Pinpoint the cell where the given text exists, returning its [x, y] midpoint coordinate. 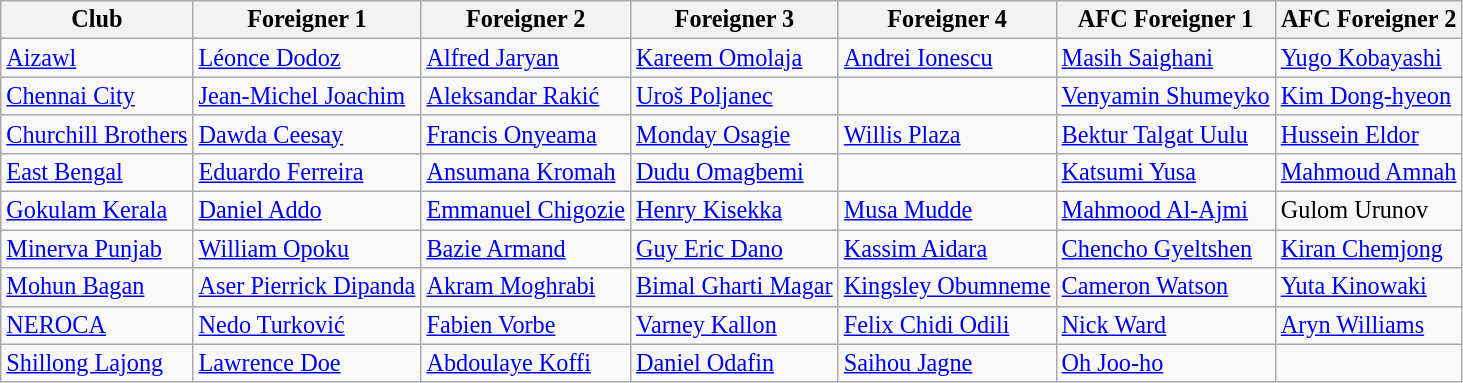
Bazie Armand [526, 249]
Andrei Ionescu [947, 58]
Cameron Watson [1166, 287]
Aizawl [97, 58]
Chennai City [97, 96]
Kassim Aidara [947, 249]
Hussein Eldor [1368, 134]
Foreigner 1 [307, 20]
Kareem Omolaja [735, 58]
Jean-Michel Joachim [307, 96]
Chencho Gyeltshen [1166, 249]
Emmanuel Chigozie [526, 211]
Masih Saighani [1166, 58]
Felix Chidi Odili [947, 325]
Dawda Ceesay [307, 134]
AFC Foreigner 2 [1368, 20]
Daniel Addo [307, 211]
Churchill Brothers [97, 134]
Gulom Urunov [1368, 211]
Francis Onyeama [526, 134]
Yugo Kobayashi [1368, 58]
Minerva Punjab [97, 249]
Dudu Omagbemi [735, 173]
Lawrence Doe [307, 363]
Venyamin Shumeyko [1166, 96]
Guy Eric Dano [735, 249]
Uroš Poljanec [735, 96]
Foreigner 3 [735, 20]
Gokulam Kerala [97, 211]
Ansumana Kromah [526, 173]
Shillong Lajong [97, 363]
Nedo Turković [307, 325]
Kingsley Obumneme [947, 287]
Henry Kisekka [735, 211]
Bektur Talgat Uulu [1166, 134]
Saihou Jagne [947, 363]
Aleksandar Rakić [526, 96]
Musa Mudde [947, 211]
William Opoku [307, 249]
Bimal Gharti Magar [735, 287]
Varney Kallon [735, 325]
Akram Moghrabi [526, 287]
Eduardo Ferreira [307, 173]
Nick Ward [1166, 325]
Aryn Williams [1368, 325]
Yuta Kinowaki [1368, 287]
Mohun Bagan [97, 287]
AFC Foreigner 1 [1166, 20]
Willis Plaza [947, 134]
NEROCA [97, 325]
Aser Pierrick Dipanda [307, 287]
Alfred Jaryan [526, 58]
Oh Joo-ho [1166, 363]
Kim Dong-hyeon [1368, 96]
Daniel Odafin [735, 363]
Mahmoud Amnah [1368, 173]
Katsumi Yusa [1166, 173]
Foreigner 4 [947, 20]
Kiran Chemjong [1368, 249]
Mahmood Al-Ajmi [1166, 211]
Club [97, 20]
East Bengal [97, 173]
Foreigner 2 [526, 20]
Fabien Vorbe [526, 325]
Abdoulaye Koffi [526, 363]
Léonce Dodoz [307, 58]
Monday Osagie [735, 134]
